From the cell containing the given text, extract its center point as (x, y) coordinate. 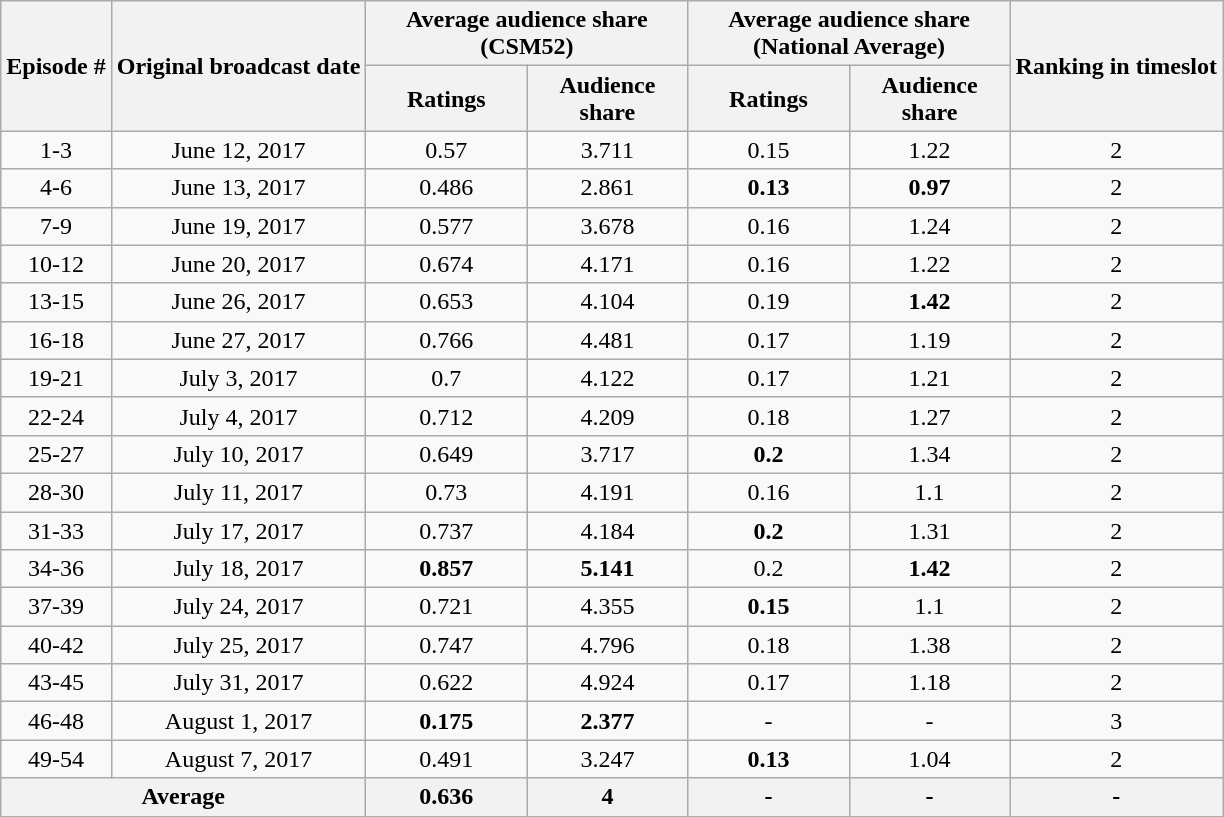
June 27, 2017 (238, 340)
July 17, 2017 (238, 531)
3.247 (608, 759)
0.653 (446, 302)
43-45 (56, 683)
Original broadcast date (238, 66)
3.717 (608, 454)
Ranking in timeslot (1116, 66)
10-12 (56, 264)
3 (1116, 721)
1.27 (930, 416)
June 13, 2017 (238, 188)
4.122 (608, 378)
June 19, 2017 (238, 226)
3.711 (608, 150)
0.577 (446, 226)
4.171 (608, 264)
July 18, 2017 (238, 569)
0.19 (768, 302)
1.21 (930, 378)
7-9 (56, 226)
13-15 (56, 302)
1.24 (930, 226)
Average audience share (CSM52) (527, 34)
37-39 (56, 607)
3.678 (608, 226)
1.19 (930, 340)
4.796 (608, 645)
August 1, 2017 (238, 721)
July 4, 2017 (238, 416)
4.191 (608, 492)
40-42 (56, 645)
0.747 (446, 645)
34-36 (56, 569)
5.141 (608, 569)
0.636 (446, 797)
28-30 (56, 492)
0.57 (446, 150)
49-54 (56, 759)
2.861 (608, 188)
0.486 (446, 188)
31-33 (56, 531)
0.737 (446, 531)
July 25, 2017 (238, 645)
June 20, 2017 (238, 264)
0.97 (930, 188)
0.766 (446, 340)
Average audience share (National Average) (849, 34)
0.649 (446, 454)
June 12, 2017 (238, 150)
1-3 (56, 150)
July 3, 2017 (238, 378)
July 31, 2017 (238, 683)
Episode # (56, 66)
25-27 (56, 454)
0.7 (446, 378)
4-6 (56, 188)
4.481 (608, 340)
1.34 (930, 454)
0.73 (446, 492)
46-48 (56, 721)
July 24, 2017 (238, 607)
June 26, 2017 (238, 302)
22-24 (56, 416)
4.355 (608, 607)
0.857 (446, 569)
0.674 (446, 264)
1.31 (930, 531)
July 11, 2017 (238, 492)
1.04 (930, 759)
Average (184, 797)
0.721 (446, 607)
1.38 (930, 645)
July 10, 2017 (238, 454)
4.104 (608, 302)
4 (608, 797)
2.377 (608, 721)
0.175 (446, 721)
0.712 (446, 416)
4.209 (608, 416)
4.184 (608, 531)
August 7, 2017 (238, 759)
0.491 (446, 759)
0.622 (446, 683)
4.924 (608, 683)
1.18 (930, 683)
16-18 (56, 340)
19-21 (56, 378)
